Output the [X, Y] coordinate of the center of the cell containing the given text.  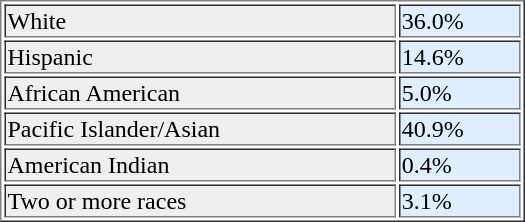
14.6% [460, 56]
40.9% [460, 128]
African American [200, 92]
5.0% [460, 92]
American Indian [200, 164]
36.0% [460, 20]
3.1% [460, 200]
White [200, 20]
0.4% [460, 164]
Pacific Islander/Asian [200, 128]
Hispanic [200, 56]
Two or more races [200, 200]
